Scan for the cell matching the given text and deliver its (x, y) coordinate at center. 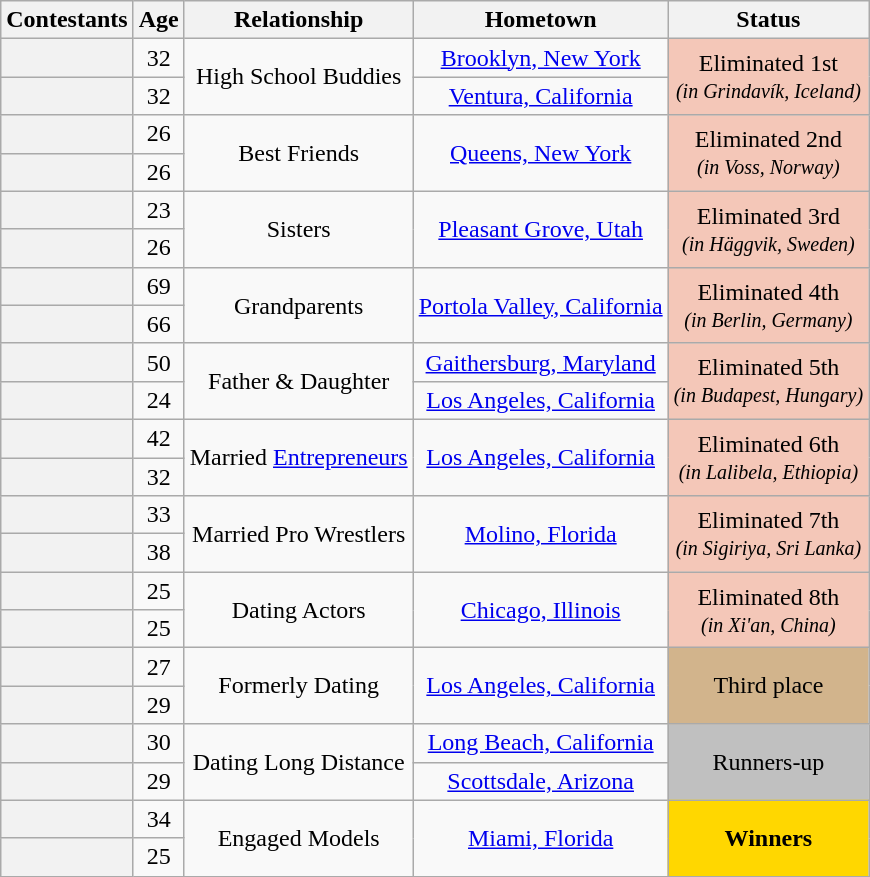
34 (158, 819)
Engaged Models (298, 838)
Eliminated 7th(in Sigiriya, Sri Lanka) (768, 534)
Gaithersburg, Maryland (540, 362)
Winners (768, 838)
Ventura, California (540, 96)
Molino, Florida (540, 534)
Age (158, 20)
Best Friends (298, 153)
33 (158, 515)
Married Pro Wrestlers (298, 534)
Eliminated 5th(in Budapest, Hungary) (768, 381)
Brooklyn, New York (540, 58)
Runners-up (768, 762)
69 (158, 286)
High School Buddies (298, 77)
Queens, New York (540, 153)
Chicago, Illinois (540, 610)
Scottsdale, Arizona (540, 781)
Portola Valley, California (540, 305)
Eliminated 4th(in Berlin, Germany) (768, 305)
50 (158, 362)
Contestants (67, 20)
Dating Long Distance (298, 762)
Eliminated 1st(in Grindavík, Iceland) (768, 77)
Relationship (298, 20)
Eliminated 3rd(in Häggvik, Sweden) (768, 229)
Eliminated 2nd(in Voss, Norway) (768, 153)
Hometown (540, 20)
Sisters (298, 229)
38 (158, 553)
42 (158, 438)
Status (768, 20)
Long Beach, California (540, 743)
Formerly Dating (298, 686)
23 (158, 210)
Father & Daughter (298, 381)
66 (158, 324)
27 (158, 667)
Eliminated 8th(in Xi'an, China) (768, 610)
Grandparents (298, 305)
Married Entrepreneurs (298, 457)
Eliminated 6th(in Lalibela, Ethiopia) (768, 457)
Dating Actors (298, 610)
30 (158, 743)
24 (158, 400)
Pleasant Grove, Utah (540, 229)
Third place (768, 686)
Miami, Florida (540, 838)
